Return [x, y] of the center of cell containing provided text 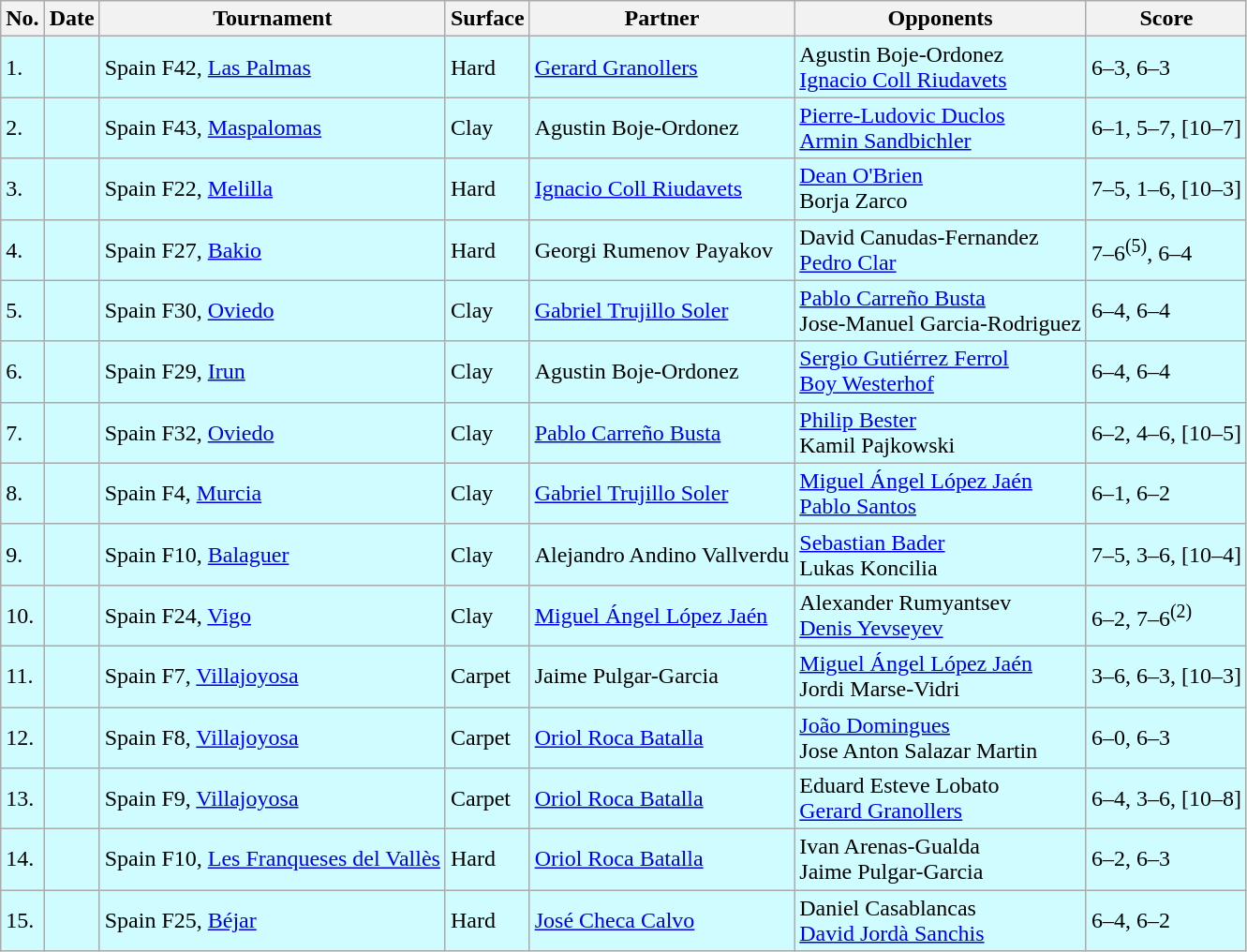
Spain F30, Oviedo [272, 311]
Jaime Pulgar-Garcia [661, 677]
7–6(5), 6–4 [1165, 249]
José Checa Calvo [661, 920]
6–2, 4–6, [10–5] [1165, 433]
3–6, 6–3, [10–3] [1165, 677]
Miguel Ángel López Jaén Jordi Marse-Vidri [941, 677]
7. [22, 433]
6–1, 5–7, [10–7] [1165, 127]
Pablo Carreño Busta [661, 433]
12. [22, 736]
Alejandro Andino Vallverdu [661, 555]
Spain F43, Maspalomas [272, 127]
6–4, 3–6, [10–8] [1165, 798]
Surface [487, 19]
Philip Bester Kamil Pajkowski [941, 433]
Gerard Granollers [661, 67]
6–4, 6–2 [1165, 920]
Miguel Ángel López Jaén Pablo Santos [941, 493]
15. [22, 920]
João Domingues Jose Anton Salazar Martin [941, 736]
14. [22, 860]
10. [22, 615]
Ivan Arenas-Gualda Jaime Pulgar-Garcia [941, 860]
8. [22, 493]
Partner [661, 19]
Dean O'Brien Borja Zarco [941, 189]
6–0, 6–3 [1165, 736]
Alexander Rumyantsev Denis Yevseyev [941, 615]
Pierre-Ludovic Duclos Armin Sandbichler [941, 127]
5. [22, 311]
6–2, 7–6(2) [1165, 615]
7–5, 3–6, [10–4] [1165, 555]
9. [22, 555]
Date [71, 19]
11. [22, 677]
4. [22, 249]
7–5, 1–6, [10–3] [1165, 189]
Spain F4, Murcia [272, 493]
2. [22, 127]
Daniel Casablancas David Jordà Sanchis [941, 920]
6. [22, 371]
Spain F7, Villajoyosa [272, 677]
Spain F8, Villajoyosa [272, 736]
Pablo Carreño Busta Jose-Manuel Garcia-Rodriguez [941, 311]
Spain F29, Irun [272, 371]
Spain F42, Las Palmas [272, 67]
Agustin Boje-Ordonez Ignacio Coll Riudavets [941, 67]
Sebastian Bader Lukas Koncilia [941, 555]
Spain F27, Bakio [272, 249]
6–3, 6–3 [1165, 67]
Georgi Rumenov Payakov [661, 249]
13. [22, 798]
Miguel Ángel López Jaén [661, 615]
Score [1165, 19]
David Canudas-Fernandez Pedro Clar [941, 249]
Spain F9, Villajoyosa [272, 798]
Opponents [941, 19]
Spain F10, Les Franqueses del Vallès [272, 860]
Ignacio Coll Riudavets [661, 189]
Spain F22, Melilla [272, 189]
Sergio Gutiérrez Ferrol Boy Westerhof [941, 371]
Eduard Esteve Lobato Gerard Granollers [941, 798]
1. [22, 67]
Spain F10, Balaguer [272, 555]
6–1, 6–2 [1165, 493]
6–2, 6–3 [1165, 860]
3. [22, 189]
Spain F32, Oviedo [272, 433]
No. [22, 19]
Tournament [272, 19]
Spain F24, Vigo [272, 615]
Spain F25, Béjar [272, 920]
